Determine the (x, y) coordinate at the center of the cell enclosing the given text.  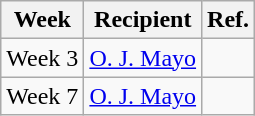
Week (42, 20)
Recipient (143, 20)
Ref. (228, 20)
Week 3 (42, 58)
Week 7 (42, 96)
